Provide the [X, Y] coordinate of the cell's center where the given text is located.  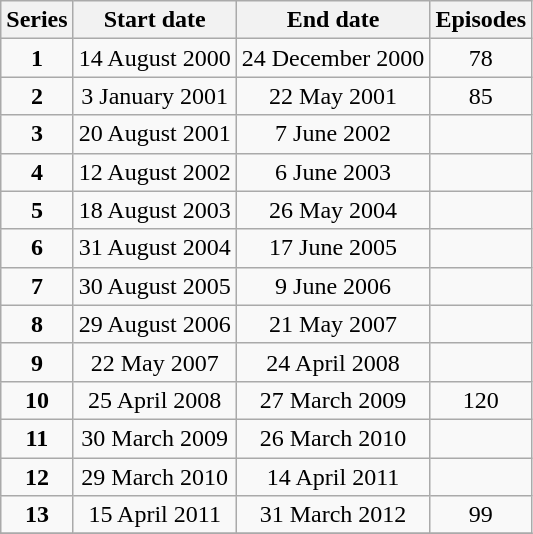
14 August 2000 [154, 58]
31 August 2004 [154, 248]
3 January 2001 [154, 96]
30 August 2005 [154, 286]
99 [481, 515]
29 March 2010 [154, 477]
8 [37, 324]
25 April 2008 [154, 400]
22 May 2007 [154, 362]
Series [37, 20]
78 [481, 58]
22 May 2001 [333, 96]
11 [37, 438]
21 May 2007 [333, 324]
12 [37, 477]
29 August 2006 [154, 324]
31 March 2012 [333, 515]
5 [37, 210]
9 June 2006 [333, 286]
30 March 2009 [154, 438]
Start date [154, 20]
26 March 2010 [333, 438]
85 [481, 96]
6 [37, 248]
20 August 2001 [154, 134]
3 [37, 134]
14 April 2011 [333, 477]
10 [37, 400]
7 June 2002 [333, 134]
13 [37, 515]
9 [37, 362]
6 June 2003 [333, 172]
7 [37, 286]
12 August 2002 [154, 172]
4 [37, 172]
17 June 2005 [333, 248]
1 [37, 58]
27 March 2009 [333, 400]
24 December 2000 [333, 58]
26 May 2004 [333, 210]
15 April 2011 [154, 515]
120 [481, 400]
Episodes [481, 20]
24 April 2008 [333, 362]
2 [37, 96]
18 August 2003 [154, 210]
End date [333, 20]
